Output the [X, Y] coordinate of the center of the cell containing the given text.  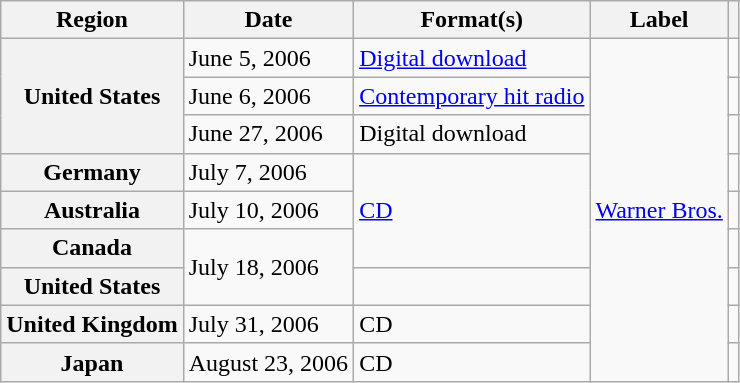
Label [659, 20]
Format(s) [472, 20]
July 18, 2006 [268, 267]
Canada [92, 248]
Region [92, 20]
Warner Bros. [659, 210]
Contemporary hit radio [472, 96]
Date [268, 20]
United Kingdom [92, 324]
June 27, 2006 [268, 134]
July 7, 2006 [268, 172]
June 6, 2006 [268, 96]
July 31, 2006 [268, 324]
June 5, 2006 [268, 58]
Japan [92, 362]
August 23, 2006 [268, 362]
Australia [92, 210]
Germany [92, 172]
July 10, 2006 [268, 210]
